Provide the [x, y] coordinate of the cell's center where the given text is located.  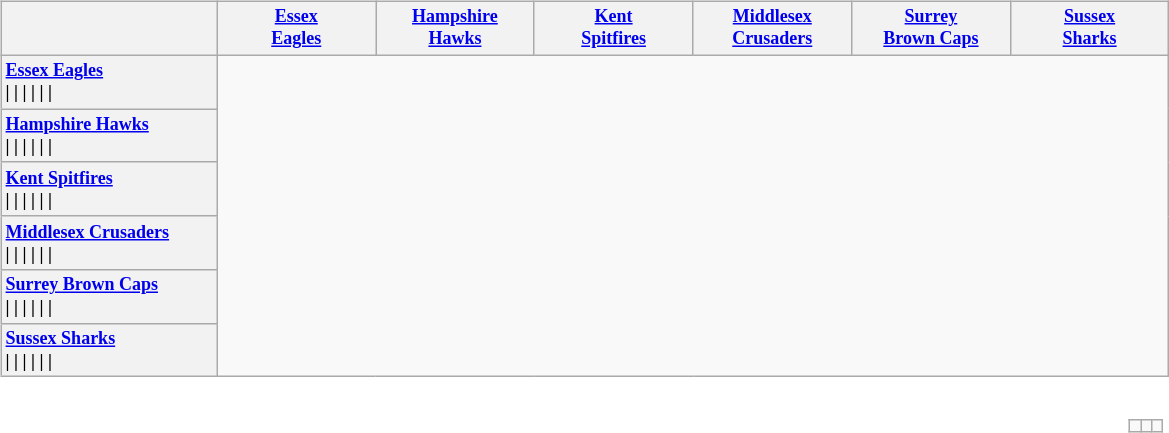
Middlesex Crusaders | | | | | | [109, 243]
Sussex Sharks | | | | | | [109, 350]
EssexEagles [296, 28]
Essex Eagles | | | | | | [109, 82]
KentSpitfires [614, 28]
MiddlesexCrusaders [772, 28]
Hampshire Hawks | | | | | | [109, 136]
Surrey Brown Caps | | | | | | [109, 297]
HampshireHawks [456, 28]
SurreyBrown Caps [932, 28]
SussexSharks [1090, 28]
Kent Spitfires | | | | | | [109, 189]
